Output the [x, y] coordinate of the center of the cell containing the given text.  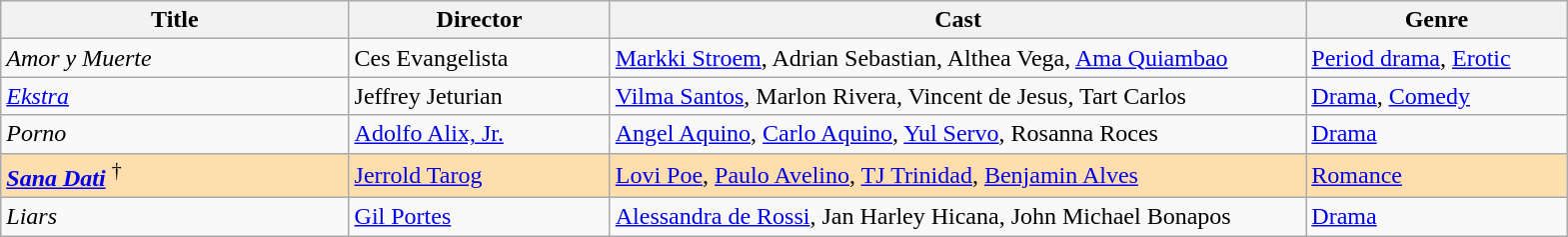
Adolfo Alix, Jr. [480, 134]
Amor y Muerte [175, 58]
Ekstra [175, 96]
Jerrold Tarog [480, 176]
Liars [175, 217]
Alessandra de Rossi, Jan Harley Hicana, John Michael Bonapos [957, 217]
Ces Evangelista [480, 58]
Angel Aquino, Carlo Aquino, Yul Servo, Rosanna Roces [957, 134]
Lovi Poe, Paulo Avelino, TJ Trinidad, Benjamin Alves [957, 176]
Romance [1437, 176]
Period drama, Erotic [1437, 58]
Drama, Comedy [1437, 96]
Director [480, 20]
Porno [175, 134]
Jeffrey Jeturian [480, 96]
Gil Portes [480, 217]
Title [175, 20]
Cast [957, 20]
Markki Stroem, Adrian Sebastian, Althea Vega, Ama Quiambao [957, 58]
Vilma Santos, Marlon Rivera, Vincent de Jesus, Tart Carlos [957, 96]
Genre [1437, 20]
Sana Dati † [175, 176]
